Return (X, Y) of the center of cell containing provided text 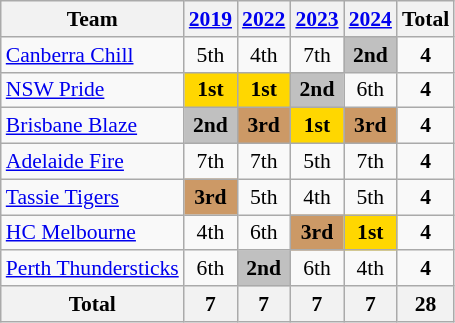
28 (426, 304)
HC Melbourne (92, 233)
NSW Pride (92, 90)
Team (92, 19)
Brisbane Blaze (92, 126)
2019 (210, 19)
2022 (264, 19)
Perth Thundersticks (92, 269)
Canberra Chill (92, 55)
Adelaide Fire (92, 162)
2024 (370, 19)
Tassie Tigers (92, 197)
2023 (316, 19)
